Detect which cell encompasses the target text, then output its (X, Y) center coordinate. 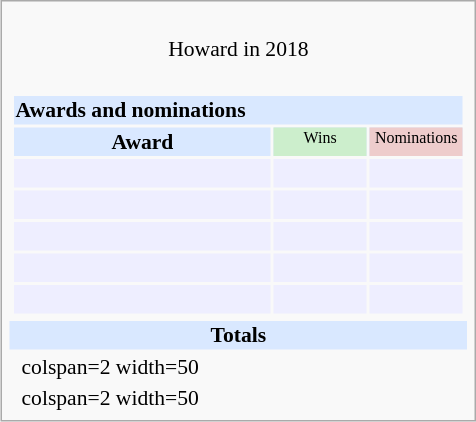
Totals (239, 335)
Award (142, 141)
Wins (320, 141)
Nominations (416, 141)
Awards and nominations (238, 110)
Awards and nominations Award Wins Nominations (239, 192)
Howard in 2018 (239, 36)
